Pinpoint the cell where the given text exists, returning its (x, y) midpoint coordinate. 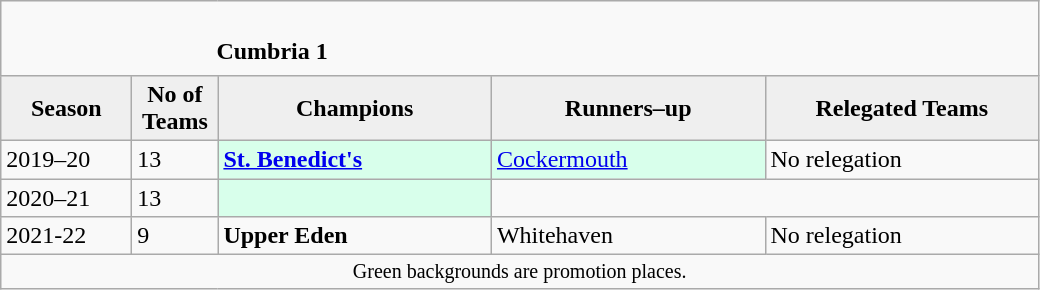
2020–21 (66, 197)
Upper Eden (355, 236)
No of Teams (175, 108)
Cockermouth (628, 159)
Runners–up (628, 108)
Green backgrounds are promotion places. (520, 272)
Relegated Teams (902, 108)
9 (175, 236)
2019–20 (66, 159)
2021-22 (66, 236)
Champions (355, 108)
Whitehaven (628, 236)
Season (66, 108)
St. Benedict's (355, 159)
